Find where the given text appears and provide that cell's center as [X, Y] coordinate. 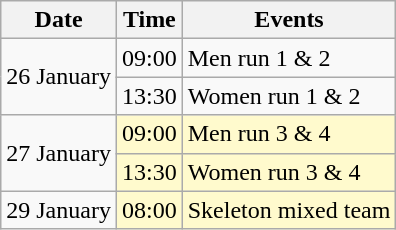
Women run 3 & 4 [289, 172]
Skeleton mixed team [289, 210]
Events [289, 20]
Men run 1 & 2 [289, 58]
Time [149, 20]
Women run 1 & 2 [289, 96]
08:00 [149, 210]
27 January [59, 153]
Men run 3 & 4 [289, 134]
29 January [59, 210]
Date [59, 20]
26 January [59, 77]
